Search for the cell housing the specified text and yield its [x, y] center coordinate. 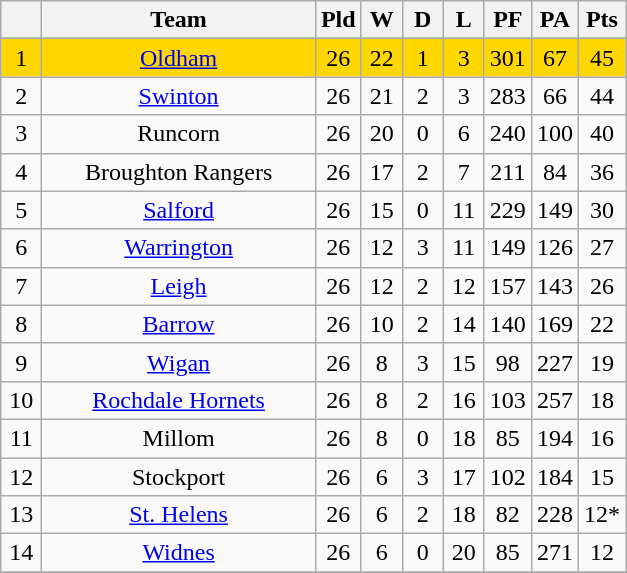
271 [554, 553]
211 [508, 172]
5 [22, 210]
Pld [338, 20]
103 [508, 400]
L [464, 20]
Team [179, 20]
169 [554, 324]
140 [508, 324]
PA [554, 20]
45 [602, 58]
227 [554, 362]
283 [508, 96]
82 [508, 515]
102 [508, 477]
Salford [179, 210]
157 [508, 286]
Millom [179, 438]
66 [554, 96]
Broughton Rangers [179, 172]
13 [22, 515]
PF [508, 20]
30 [602, 210]
40 [602, 134]
21 [382, 96]
228 [554, 515]
12* [602, 515]
Wigan [179, 362]
184 [554, 477]
194 [554, 438]
301 [508, 58]
Pts [602, 20]
Runcorn [179, 134]
126 [554, 248]
19 [602, 362]
36 [602, 172]
229 [508, 210]
D [422, 20]
Rochdale Hornets [179, 400]
Stockport [179, 477]
27 [602, 248]
240 [508, 134]
Barrow [179, 324]
4 [22, 172]
W [382, 20]
St. Helens [179, 515]
44 [602, 96]
9 [22, 362]
257 [554, 400]
Swinton [179, 96]
100 [554, 134]
Warrington [179, 248]
84 [554, 172]
Widnes [179, 553]
98 [508, 362]
Oldham [179, 58]
143 [554, 286]
Leigh [179, 286]
67 [554, 58]
